Extract the [X, Y] coordinate from the center of the cell holding the provided text.  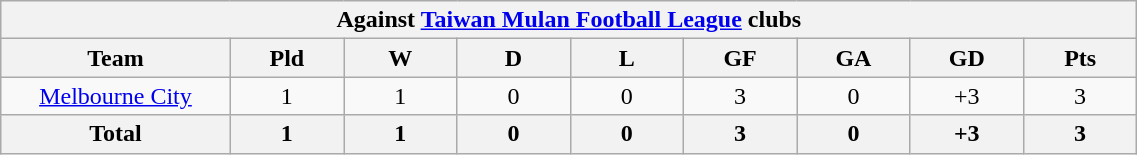
L [626, 58]
GD [966, 58]
Pts [1080, 58]
GF [740, 58]
Team [116, 58]
D [514, 58]
Melbourne City [116, 96]
Pld [286, 58]
Against Taiwan Mulan Football League clubs [569, 20]
GA [854, 58]
Total [116, 134]
W [400, 58]
